Determine the (x, y) coordinate at the center of the cell enclosing the given text.  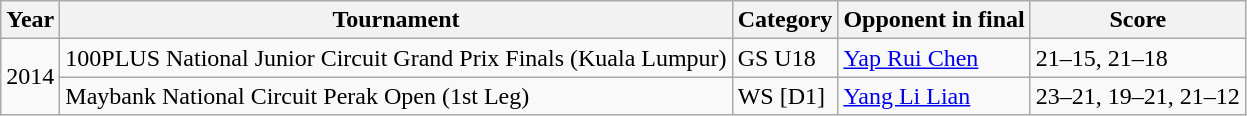
21–15, 21–18 (1138, 58)
WS [D1] (785, 96)
Score (1138, 20)
Yang Li Lian (934, 96)
Opponent in final (934, 20)
Maybank National Circuit Perak Open (1st Leg) (396, 96)
100PLUS National Junior Circuit Grand Prix Finals (Kuala Lumpur) (396, 58)
Category (785, 20)
GS U18 (785, 58)
Yap Rui Chen (934, 58)
Tournament (396, 20)
Year (30, 20)
23–21, 19–21, 21–12 (1138, 96)
2014 (30, 77)
